Identify which cell holds the provided text, then report its (X, Y) central coordinate. 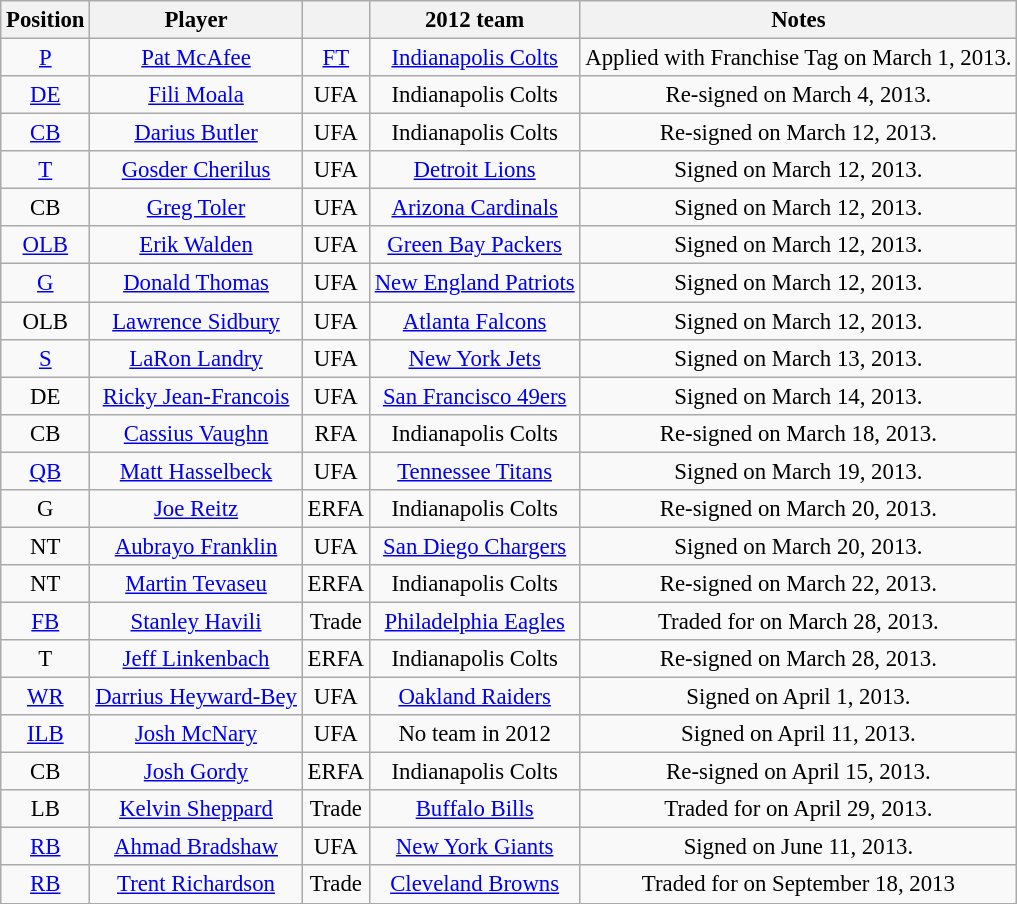
Ahmad Bradshaw (196, 847)
Detroit Lions (474, 170)
Re-signed on March 20, 2013. (798, 509)
Ricky Jean-Francois (196, 396)
Greg Toler (196, 208)
Aubrayo Franklin (196, 546)
New York Jets (474, 358)
Joe Reitz (196, 509)
RFA (336, 433)
QB (46, 471)
Re-signed on April 15, 2013. (798, 772)
Kelvin Sheppard (196, 809)
Tennessee Titans (474, 471)
P (46, 58)
Player (196, 20)
Signed on April 11, 2013. (798, 734)
Applied with Franchise Tag on March 1, 2013. (798, 58)
Erik Walden (196, 245)
Signed on March 20, 2013. (798, 546)
Signed on March 19, 2013. (798, 471)
New York Giants (474, 847)
Darrius Heyward-Bey (196, 697)
Pat McAfee (196, 58)
Signed on June 11, 2013. (798, 847)
Philadelphia Eagles (474, 621)
Re-signed on March 22, 2013. (798, 584)
Atlanta Falcons (474, 321)
Signed on April 1, 2013. (798, 697)
Oakland Raiders (474, 697)
Darius Butler (196, 133)
Re-signed on March 28, 2013. (798, 659)
Re-signed on March 12, 2013. (798, 133)
Signed on March 13, 2013. (798, 358)
LB (46, 809)
2012 team (474, 20)
Donald Thomas (196, 283)
Cleveland Browns (474, 885)
Traded for on April 29, 2013. (798, 809)
Martin Tevaseu (196, 584)
FB (46, 621)
Green Bay Packers (474, 245)
Arizona Cardinals (474, 208)
Josh McNary (196, 734)
Jeff Linkenbach (196, 659)
Signed on March 14, 2013. (798, 396)
Gosder Cherilus (196, 170)
Stanley Havili (196, 621)
Re-signed on March 4, 2013. (798, 95)
San Francisco 49ers (474, 396)
Traded for on March 28, 2013. (798, 621)
Notes (798, 20)
LaRon Landry (196, 358)
New England Patriots (474, 283)
S (46, 358)
FT (336, 58)
San Diego Chargers (474, 546)
No team in 2012 (474, 734)
WR (46, 697)
Trent Richardson (196, 885)
Position (46, 20)
Lawrence Sidbury (196, 321)
Cassius Vaughn (196, 433)
ILB (46, 734)
Matt Hasselbeck (196, 471)
Josh Gordy (196, 772)
Fili Moala (196, 95)
Traded for on September 18, 2013 (798, 885)
Buffalo Bills (474, 809)
Re-signed on March 18, 2013. (798, 433)
